Detect which cell encompasses the target text, then output its (x, y) center coordinate. 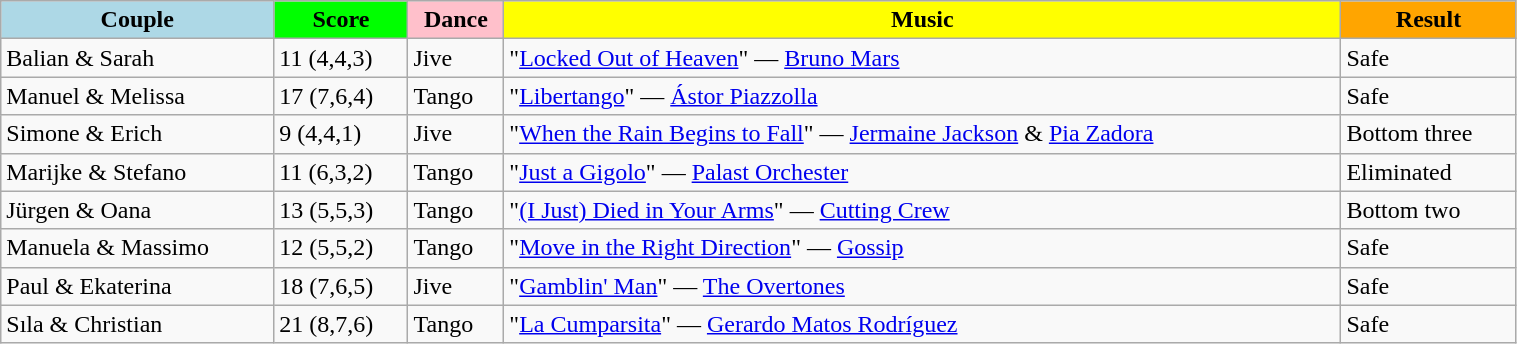
Score (341, 20)
Manuela & Massimo (138, 248)
Eliminated (1428, 172)
18 (7,6,5) (341, 286)
"(I Just) Died in Your Arms" — Cutting Crew (922, 210)
Jürgen & Oana (138, 210)
"Locked Out of Heaven" — Bruno Mars (922, 58)
Couple (138, 20)
Bottom two (1428, 210)
"Move in the Right Direction" — Gossip (922, 248)
Bottom three (1428, 134)
13 (5,5,3) (341, 210)
Balian & Sarah (138, 58)
"Just a Gigolo" — Palast Orchester (922, 172)
17 (7,6,4) (341, 96)
"Gamblin' Man" — The Overtones (922, 286)
"Libertango" — Ástor Piazzolla (922, 96)
"When the Rain Begins to Fall" — Jermaine Jackson & Pia Zadora (922, 134)
11 (6,3,2) (341, 172)
Paul & Ekaterina (138, 286)
Simone & Erich (138, 134)
12 (5,5,2) (341, 248)
Dance (456, 20)
11 (4,4,3) (341, 58)
Marijke & Stefano (138, 172)
9 (4,4,1) (341, 134)
Manuel & Melissa (138, 96)
Result (1428, 20)
21 (8,7,6) (341, 324)
"La Cumparsita" — Gerardo Matos Rodríguez (922, 324)
Music (922, 20)
Sıla & Christian (138, 324)
